Return the (X, Y) coordinate for the center point of the cell that contains the specified text.  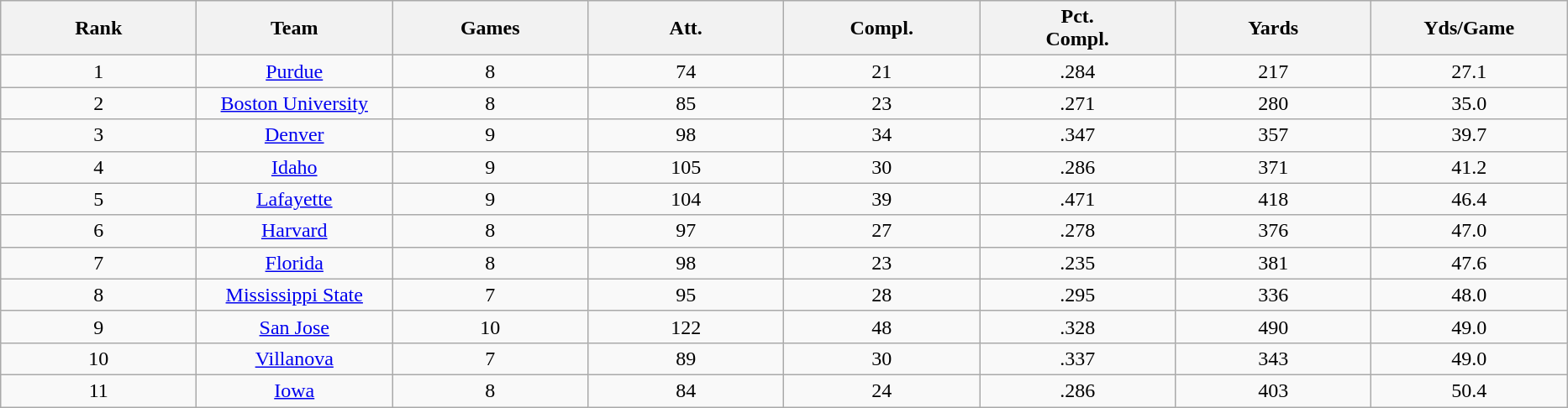
27.1 (1469, 71)
39 (882, 199)
Rank (99, 29)
376 (1274, 231)
Idaho (294, 167)
Games (491, 29)
84 (686, 390)
.271 (1077, 103)
.347 (1077, 135)
Mississippi State (294, 295)
41.2 (1469, 167)
280 (1274, 103)
Yds/Game (1469, 29)
San Jose (294, 327)
343 (1274, 358)
Att. (686, 29)
2 (99, 103)
48 (882, 327)
105 (686, 167)
3 (99, 135)
1 (99, 71)
357 (1274, 135)
35.0 (1469, 103)
47.6 (1469, 263)
.337 (1077, 358)
.278 (1077, 231)
371 (1274, 167)
27 (882, 231)
217 (1274, 71)
6 (99, 231)
21 (882, 71)
418 (1274, 199)
Compl. (882, 29)
.471 (1077, 199)
Lafayette (294, 199)
48.0 (1469, 295)
50.4 (1469, 390)
.328 (1077, 327)
Iowa (294, 390)
4 (99, 167)
.295 (1077, 295)
24 (882, 390)
39.7 (1469, 135)
Harvard (294, 231)
11 (99, 390)
95 (686, 295)
Denver (294, 135)
47.0 (1469, 231)
.284 (1077, 71)
85 (686, 103)
97 (686, 231)
490 (1274, 327)
Yards (1274, 29)
104 (686, 199)
403 (1274, 390)
Pct.Compl. (1077, 29)
Villanova (294, 358)
Boston University (294, 103)
28 (882, 295)
336 (1274, 295)
46.4 (1469, 199)
381 (1274, 263)
89 (686, 358)
Purdue (294, 71)
5 (99, 199)
Team (294, 29)
34 (882, 135)
74 (686, 71)
Florida (294, 263)
122 (686, 327)
.235 (1077, 263)
